Find where the given text appears and provide that cell's center as [x, y] coordinate. 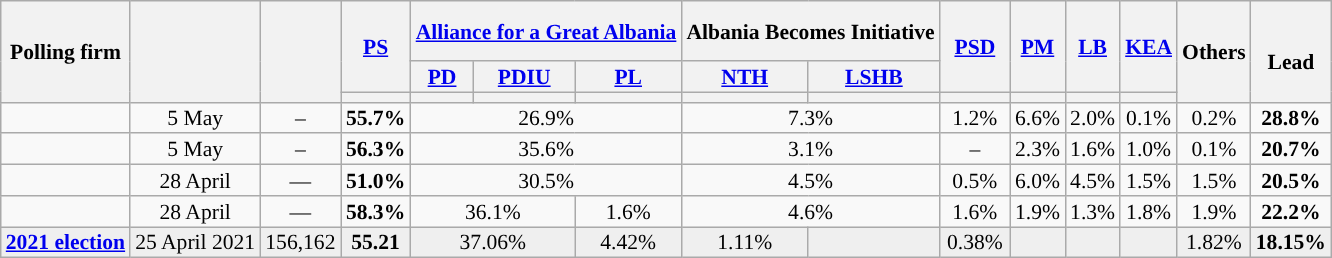
1.0% [1148, 150]
1.8% [1148, 212]
2021 election [66, 242]
4.6% [810, 212]
1.2% [975, 118]
20.7% [1291, 150]
4.42% [628, 242]
PSD [975, 46]
55.21 [376, 242]
2.0% [1092, 118]
18.15% [1291, 242]
28.8% [1291, 118]
PL [628, 76]
PS [376, 46]
NTH [744, 76]
35.6% [546, 150]
LB [1092, 46]
0.2% [1214, 118]
LSHB [874, 76]
26.9% [546, 118]
Lead [1291, 52]
1.82% [1214, 242]
Others [1214, 52]
Alliance for a Great Albania [546, 31]
25 April 2021 [195, 242]
7.3% [810, 118]
KEA [1148, 46]
6.0% [1038, 180]
PD [442, 76]
51.0% [376, 180]
36.1% [493, 212]
20.5% [1291, 180]
PM [1038, 46]
55.7% [376, 118]
2.3% [1038, 150]
6.6% [1038, 118]
30.5% [546, 180]
56.3% [376, 150]
1.3% [1092, 212]
Polling firm [66, 52]
37.06% [493, 242]
22.2% [1291, 212]
0.5% [975, 180]
156,162 [300, 242]
58.3% [376, 212]
PDIU [524, 76]
3.1% [810, 150]
0.38% [975, 242]
Albania Becomes Initiative [810, 31]
1.11% [744, 242]
